Extract the [x, y] coordinate from the center of the cell holding the provided text.  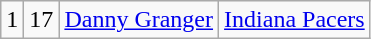
Danny Granger [139, 20]
Indiana Pacers [295, 20]
1 [12, 20]
17 [42, 20]
